Identify which cell holds the provided text, then report its [X, Y] central coordinate. 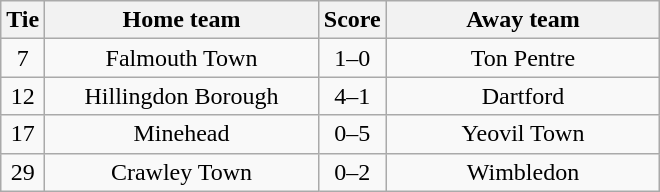
Tie [23, 20]
Crawley Town [182, 172]
Away team [523, 20]
7 [23, 58]
Yeovil Town [523, 134]
Hillingdon Borough [182, 96]
Ton Pentre [523, 58]
Score [352, 20]
17 [23, 134]
0–2 [352, 172]
Falmouth Town [182, 58]
1–0 [352, 58]
4–1 [352, 96]
29 [23, 172]
0–5 [352, 134]
Dartford [523, 96]
Home team [182, 20]
12 [23, 96]
Minehead [182, 134]
Wimbledon [523, 172]
